Find where the given text appears and provide that cell's center as (X, Y) coordinate. 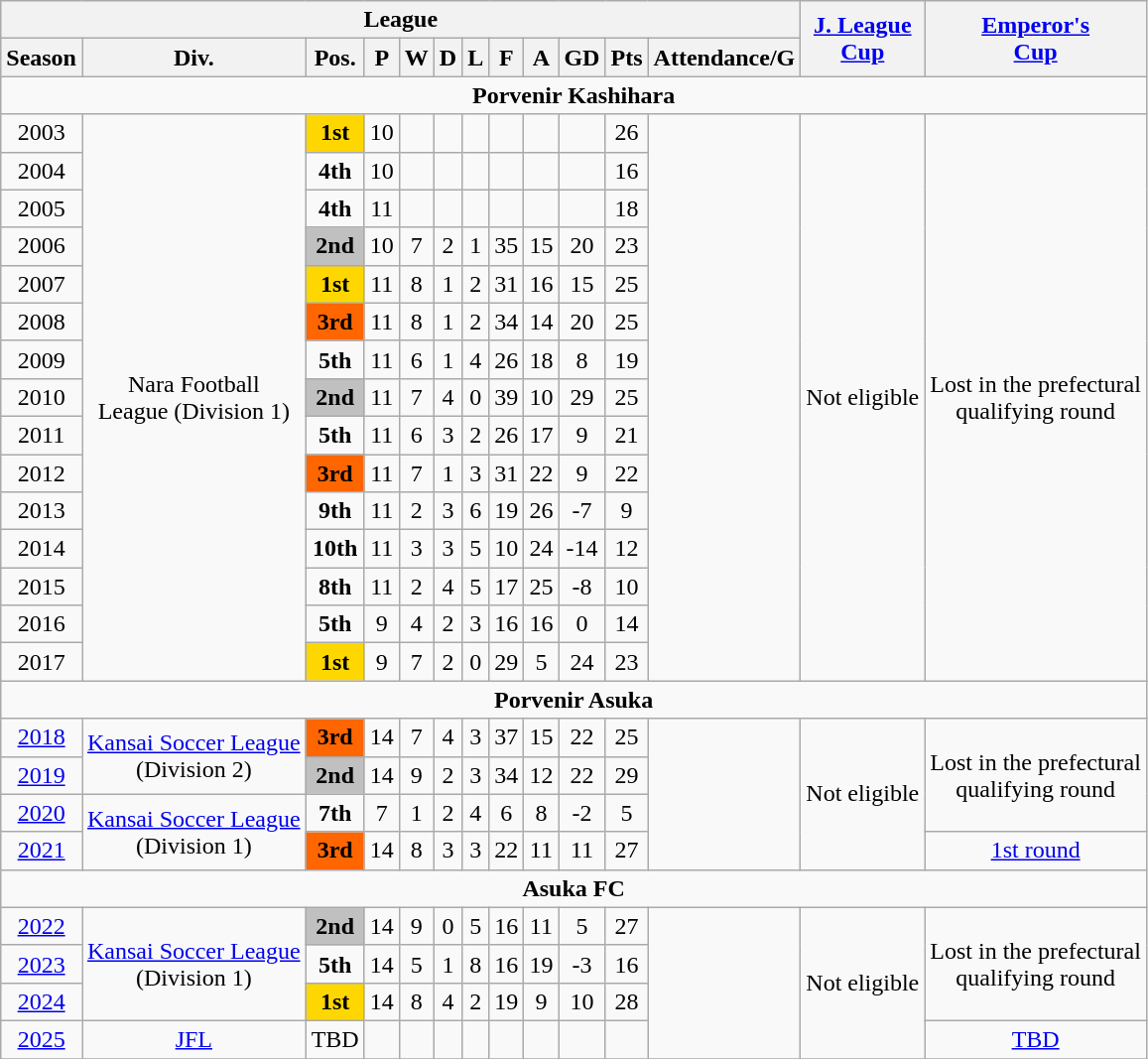
37 (506, 737)
2022 (42, 926)
35 (506, 246)
-3 (581, 964)
2025 (42, 1039)
9th (335, 511)
10th (335, 549)
Attendance/G (724, 58)
Asuka FC (574, 888)
-2 (581, 813)
2017 (42, 662)
F (506, 58)
2012 (42, 473)
8th (335, 587)
GD (581, 58)
JFL (193, 1039)
A (542, 58)
Porvenir Kashihara (574, 95)
2010 (42, 397)
-14 (581, 549)
28 (627, 1001)
L (476, 58)
2007 (42, 284)
Kansai Soccer League (Division 2) (193, 756)
-7 (581, 511)
1st round (1036, 851)
D (447, 58)
2011 (42, 435)
Pos. (335, 58)
2018 (42, 737)
W (417, 58)
2024 (42, 1001)
2013 (42, 511)
2003 (42, 133)
League (401, 20)
2023 (42, 964)
7th (335, 813)
P (381, 58)
2006 (42, 246)
2016 (42, 624)
2009 (42, 359)
2015 (42, 587)
2008 (42, 322)
Pts (627, 58)
2005 (42, 208)
-8 (581, 587)
Season (42, 58)
2004 (42, 171)
Porvenir Asuka (574, 700)
2020 (42, 813)
Emperor'sCup (1036, 39)
21 (627, 435)
39 (506, 397)
2021 (42, 851)
Nara FootballLeague (Division 1) (193, 397)
2019 (42, 775)
2014 (42, 549)
Div. (193, 58)
J. League Cup (863, 39)
